From the cell containing the given text, extract its center point as (X, Y) coordinate. 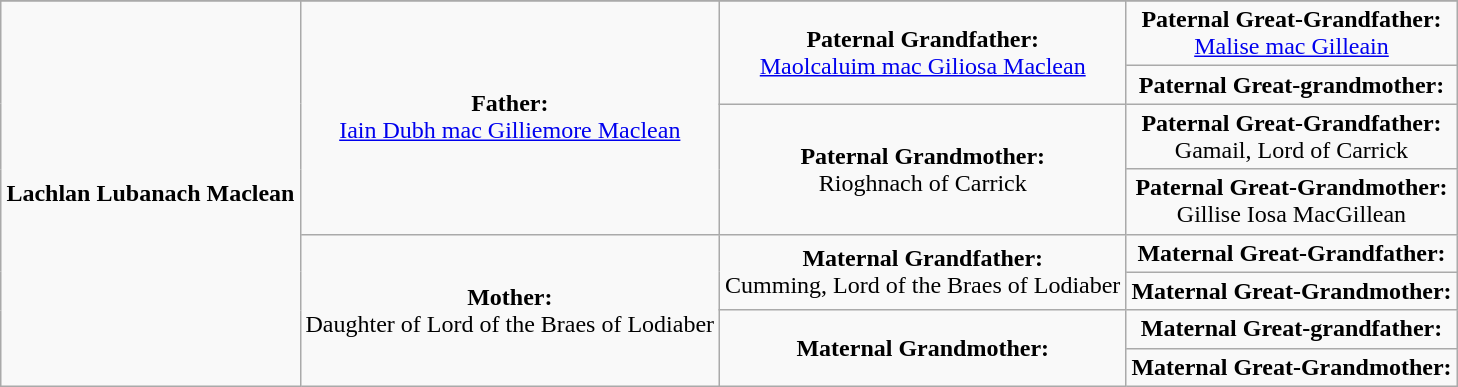
Lachlan Lubanach Maclean (150, 194)
Paternal Great-Grandfather:Malise mac Gilleain (1292, 34)
Maternal Grandmother: (923, 348)
Paternal Great-grandmother: (1292, 85)
Maternal Great-grandfather: (1292, 329)
Father:Iain Dubh mac Gilliemore Maclean (510, 118)
Paternal Grandmother:Rioghnach of Carrick (923, 169)
Mother:Daughter of Lord of the Braes of Lodiaber (510, 310)
Maternal Great-Grandfather: (1292, 253)
Paternal Great-Grandmother:Gillise Iosa MacGillean (1292, 202)
Maternal Grandfather:Cumming, Lord of the Braes of Lodiaber (923, 272)
Paternal Great-Grandfather:Gamail, Lord of Carrick (1292, 136)
Paternal Grandfather:Maolcaluim mac Giliosa Maclean (923, 52)
